For the text-containing cell, return its midpoint in [x, y] coordinate format. 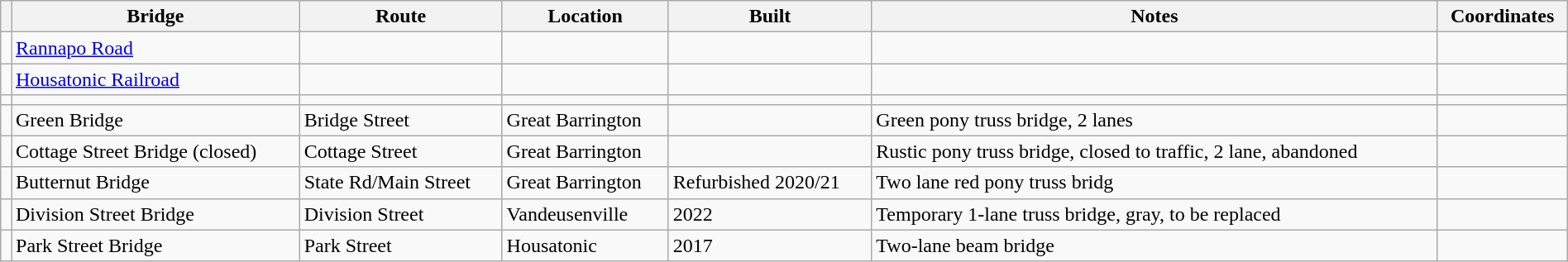
Location [586, 17]
Temporary 1-lane truss bridge, gray, to be replaced [1154, 214]
Butternut Bridge [155, 183]
Rannapo Road [155, 48]
Bridge Street [400, 120]
Two-lane beam bridge [1154, 245]
Route [400, 17]
Housatonic Railroad [155, 79]
Park Street [400, 245]
Green pony truss bridge, 2 lanes [1154, 120]
Housatonic [586, 245]
Notes [1154, 17]
Two lane red pony truss bridg [1154, 183]
Rustic pony truss bridge, closed to traffic, 2 lane, abandoned [1154, 151]
Division Street Bridge [155, 214]
Vandeusenville [586, 214]
Division Street [400, 214]
Refurbished 2020/21 [770, 183]
Green Bridge [155, 120]
Park Street Bridge [155, 245]
2017 [770, 245]
2022 [770, 214]
Bridge [155, 17]
State Rd/Main Street [400, 183]
Coordinates [1502, 17]
Cottage Street Bridge (closed) [155, 151]
Built [770, 17]
Cottage Street [400, 151]
